Return the [X, Y] coordinate for the center point of the cell that contains the specified text.  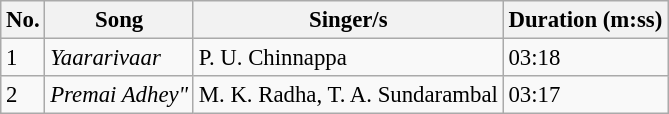
1 [23, 58]
Song [120, 20]
03:17 [585, 95]
Premai Adhey" [120, 95]
03:18 [585, 58]
M. K. Radha, T. A. Sundarambal [348, 95]
Yaararivaar [120, 58]
P. U. Chinnappa [348, 58]
2 [23, 95]
Singer/s [348, 20]
Duration (m:ss) [585, 20]
No. [23, 20]
